Determine the (x, y) coordinate at the center of the cell enclosing the given text.  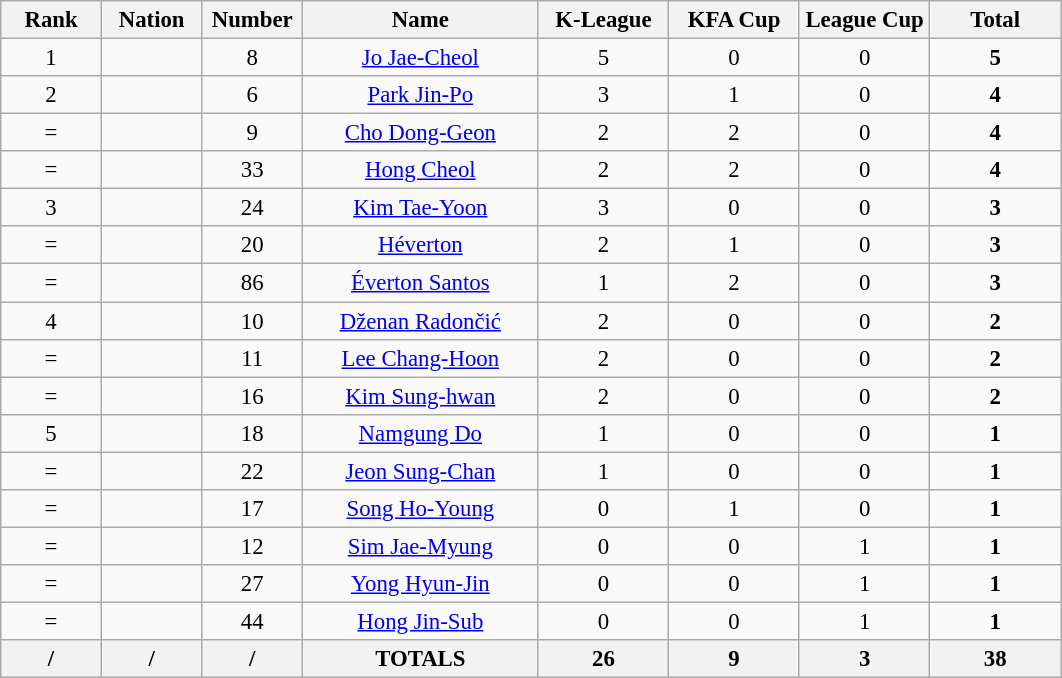
Yong Hyun-Jin (421, 584)
18 (252, 433)
Hong Cheol (421, 170)
K-League (604, 20)
26 (604, 659)
11 (252, 358)
22 (252, 471)
24 (252, 208)
KFA Cup (734, 20)
Rank (52, 20)
Cho Dong-Geon (421, 133)
TOTALS (421, 659)
Namgung Do (421, 433)
Dženan Radončić (421, 321)
Nation (152, 20)
Éverton Santos (421, 283)
Jeon Sung-Chan (421, 471)
Lee Chang-Hoon (421, 358)
33 (252, 170)
Total (996, 20)
Song Ho-Young (421, 509)
Kim Tae-Yoon (421, 208)
Name (421, 20)
17 (252, 509)
Sim Jae-Myung (421, 546)
Number (252, 20)
20 (252, 245)
44 (252, 621)
10 (252, 321)
Jo Jae-Cheol (421, 58)
Park Jin-Po (421, 95)
6 (252, 95)
League Cup (864, 20)
8 (252, 58)
86 (252, 283)
Kim Sung-hwan (421, 396)
Héverton (421, 245)
12 (252, 546)
38 (996, 659)
Hong Jin-Sub (421, 621)
27 (252, 584)
16 (252, 396)
